Locate the cell with the specified text and output its [X, Y] center coordinate. 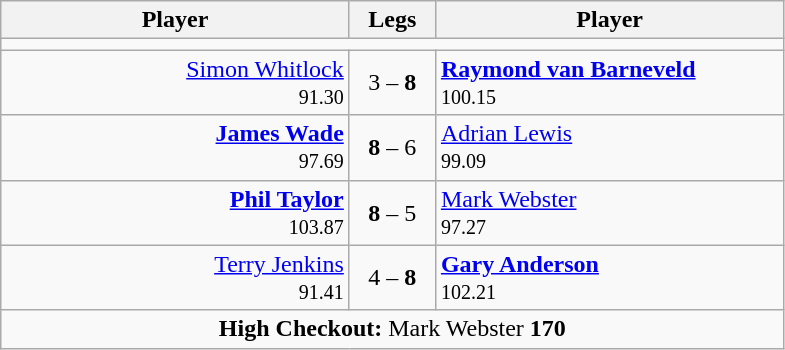
Simon Whitlock 91.30 [176, 82]
3 – 8 [392, 82]
Terry Jenkins 91.41 [176, 278]
Gary Anderson 102.21 [610, 278]
8 – 6 [392, 148]
Phil Taylor 103.87 [176, 212]
Raymond van Barneveld 100.15 [610, 82]
8 – 5 [392, 212]
Adrian Lewis 99.09 [610, 148]
High Checkout: Mark Webster 170 [392, 329]
Legs [392, 20]
Mark Webster 97.27 [610, 212]
James Wade 97.69 [176, 148]
4 – 8 [392, 278]
